For the text-containing cell, return its midpoint in [x, y] coordinate format. 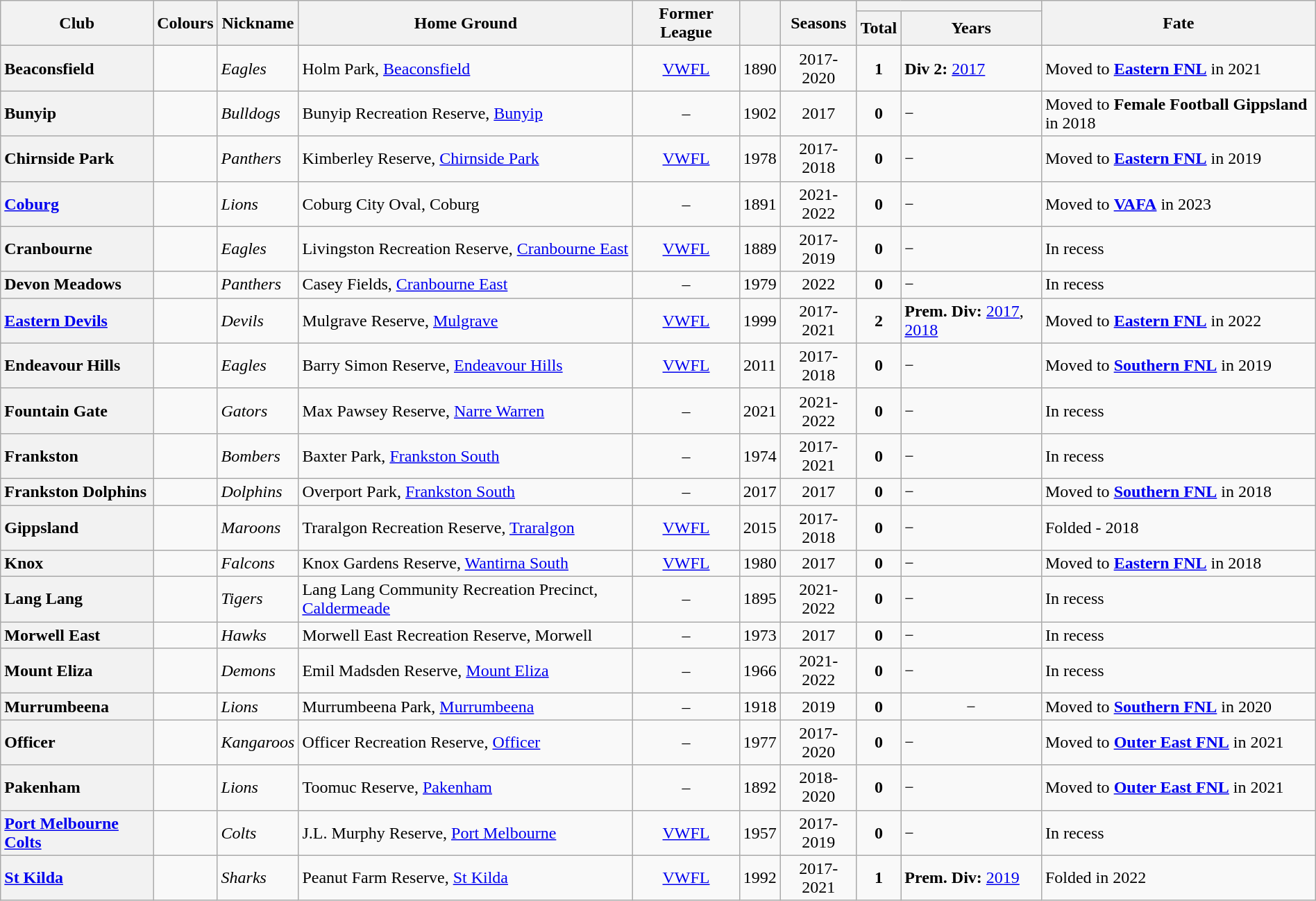
2 [879, 321]
Moved to Eastern FNL in 2022 [1179, 321]
Cranbourne [77, 249]
1978 [759, 158]
Mount Eliza [77, 671]
Former League [686, 24]
Years [972, 28]
Livingston Recreation Reserve, Cranbourne East [466, 249]
Moved to Southern FNL in 2018 [1179, 491]
Gippsland [77, 528]
Fountain Gate [77, 411]
1973 [759, 635]
Fate [1179, 24]
Coburg City Oval, Coburg [466, 204]
2018-2020 [818, 787]
Lang Lang [77, 600]
1980 [759, 564]
Moved to Eastern FNL in 2019 [1179, 158]
Murrumbeena Park, Murrumbeena [466, 707]
Gators [258, 411]
2015 [759, 528]
Dolphins [258, 491]
Eastern Devils [77, 321]
Moved to Southern FNL in 2020 [1179, 707]
Home Ground [466, 24]
Tigers [258, 600]
Hawks [258, 635]
Devon Meadows [77, 285]
Nickname [258, 24]
Pakenham [77, 787]
Knox [77, 564]
Kangaroos [258, 743]
Mulgrave Reserve, Mulgrave [466, 321]
Moved to Eastern FNL in 2018 [1179, 564]
Colts [258, 833]
Toomuc Reserve, Pakenham [466, 787]
1892 [759, 787]
Prem. Div: 2019 [972, 877]
Murrumbeena [77, 707]
Coburg [77, 204]
Falcons [258, 564]
2022 [818, 285]
Moved to Female Football Gippsland in 2018 [1179, 114]
1957 [759, 833]
Emil Madsden Reserve, Mount Eliza [466, 671]
Colours [185, 24]
1889 [759, 249]
Prem. Div: 2017, 2018 [972, 321]
1918 [759, 707]
Moved to Southern FNL in 2019 [1179, 365]
1902 [759, 114]
Maroons [258, 528]
1890 [759, 68]
Baxter Park, Frankston South [466, 455]
Officer [77, 743]
Morwell East Recreation Reserve, Morwell [466, 635]
Folded - 2018 [1179, 528]
Max Pawsey Reserve, Narre Warren [466, 411]
Demons [258, 671]
1992 [759, 877]
St Kilda [77, 877]
Total [879, 28]
Frankston Dolphins [77, 491]
Div 2: 2017 [972, 68]
Beaconsfield [77, 68]
1977 [759, 743]
Moved to VAFA in 2023 [1179, 204]
Holm Park, Beaconsfield [466, 68]
1966 [759, 671]
1891 [759, 204]
Barry Simon Reserve, Endeavour Hills [466, 365]
Sharks [258, 877]
Peanut Farm Reserve, St Kilda [466, 877]
Traralgon Recreation Reserve, Traralgon [466, 528]
1979 [759, 285]
J.L. Murphy Reserve, Port Melbourne [466, 833]
Port Melbourne Colts [77, 833]
Chirnside Park [77, 158]
Club [77, 24]
Seasons [818, 24]
Bulldogs [258, 114]
Officer Recreation Reserve, Officer [466, 743]
Bunyip [77, 114]
Bombers [258, 455]
Folded in 2022 [1179, 877]
2019 [818, 707]
Knox Gardens Reserve, Wantirna South [466, 564]
Bunyip Recreation Reserve, Bunyip [466, 114]
Lang Lang Community Recreation Precinct, Caldermeade [466, 600]
Endeavour Hills [77, 365]
Frankston [77, 455]
Devils [258, 321]
1974 [759, 455]
1895 [759, 600]
Overport Park, Frankston South [466, 491]
Casey Fields, Cranbourne East [466, 285]
2011 [759, 365]
1999 [759, 321]
Moved to Eastern FNL in 2021 [1179, 68]
Kimberley Reserve, Chirnside Park [466, 158]
Morwell East [77, 635]
2021 [759, 411]
